From the cell containing the given text, extract its center point as [x, y] coordinate. 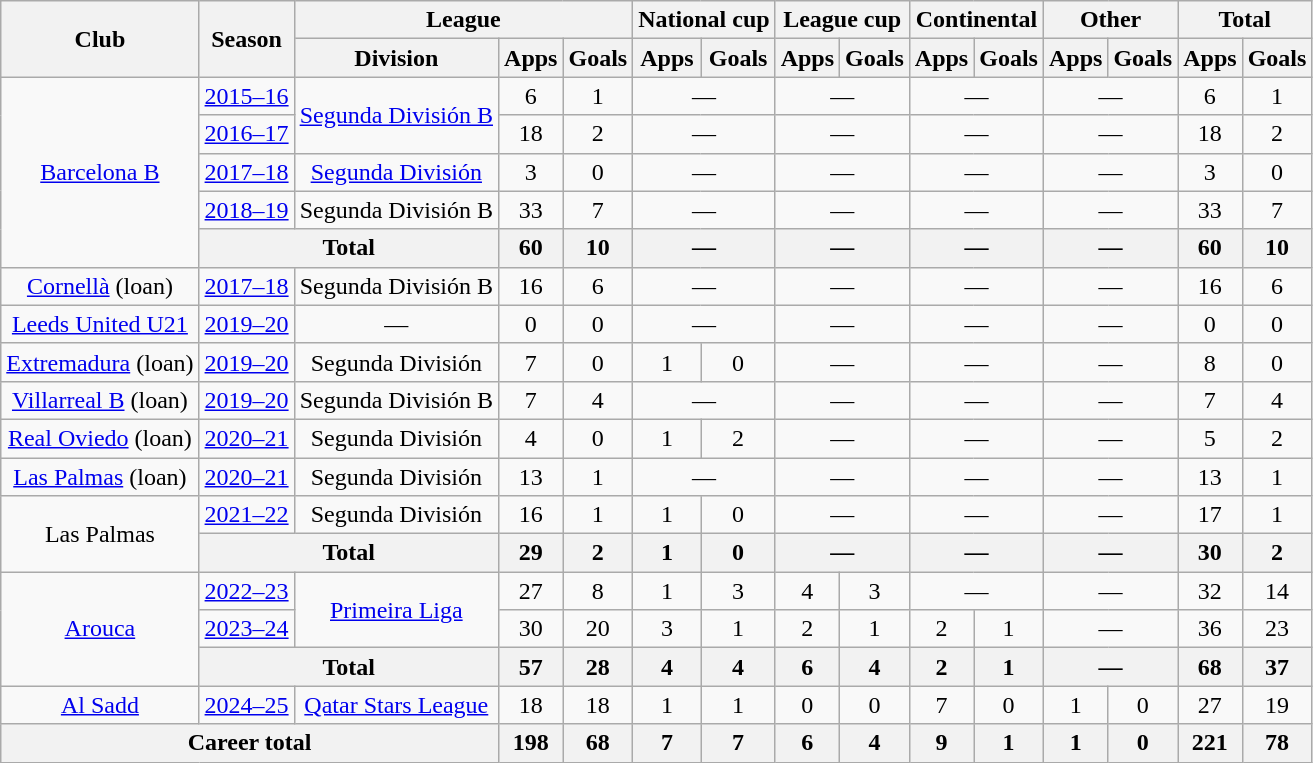
17 [1210, 515]
Real Oviedo (loan) [100, 438]
28 [598, 667]
Extremadura (loan) [100, 362]
2023–24 [246, 629]
29 [531, 553]
Other [1110, 20]
2015–16 [246, 96]
19 [1277, 705]
Barcelona B [100, 172]
Villarreal B (loan) [100, 400]
32 [1210, 591]
Las Palmas [100, 534]
221 [1210, 743]
198 [531, 743]
23 [1277, 629]
2024–25 [246, 705]
Season [246, 39]
Qatar Stars League [396, 705]
Cornellà (loan) [100, 286]
League cup [842, 20]
Career total [250, 743]
Club [100, 39]
14 [1277, 591]
League [464, 20]
36 [1210, 629]
Arouca [100, 629]
78 [1277, 743]
Al Sadd [100, 705]
9 [941, 743]
2018–19 [246, 210]
Continental [976, 20]
National cup [704, 20]
5 [1210, 438]
2021–22 [246, 515]
Division [396, 58]
2022–23 [246, 591]
Leeds United U21 [100, 324]
Las Palmas (loan) [100, 477]
37 [1277, 667]
20 [598, 629]
2016–17 [246, 134]
57 [531, 667]
Primeira Liga [396, 610]
